Detect which cell encompasses the target text, then output its [x, y] center coordinate. 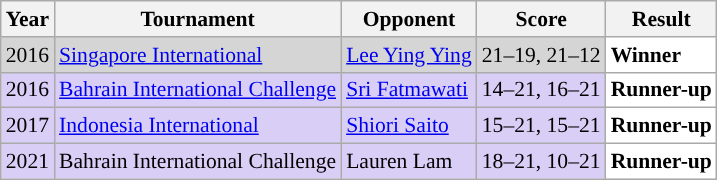
Year [28, 19]
Lee Ying Ying [409, 55]
Tournament [198, 19]
Lauren Lam [409, 162]
18–21, 10–21 [542, 162]
Opponent [409, 19]
15–21, 15–21 [542, 126]
2021 [28, 162]
Winner [662, 55]
Score [542, 19]
Singapore International [198, 55]
Result [662, 19]
Sri Fatmawati [409, 90]
Shiori Saito [409, 126]
Indonesia International [198, 126]
2017 [28, 126]
21–19, 21–12 [542, 55]
14–21, 16–21 [542, 90]
